Return the [x, y] coordinate for the center point of the cell that contains the specified text.  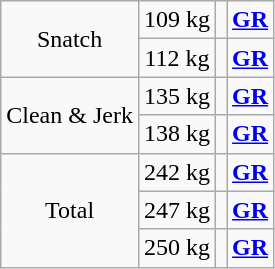
138 kg [176, 134]
247 kg [176, 210]
Snatch [70, 39]
Clean & Jerk [70, 115]
242 kg [176, 172]
112 kg [176, 58]
Total [70, 210]
135 kg [176, 96]
109 kg [176, 20]
250 kg [176, 248]
